Capture the cell that displays the provided text and extract its [X, Y] central coordinate. 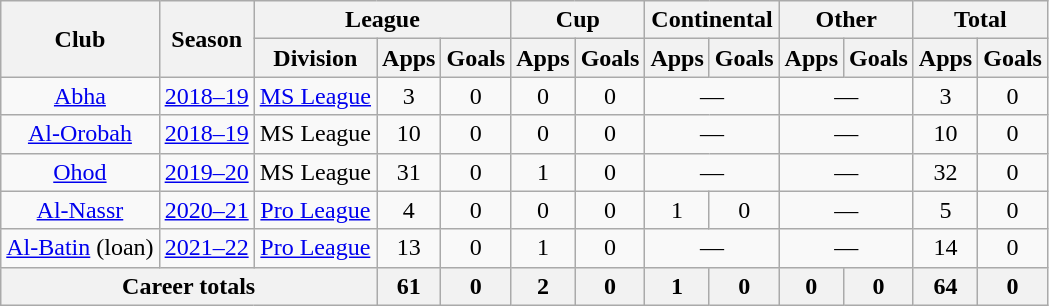
14 [945, 248]
Al-Nassr [80, 210]
2 [543, 286]
5 [945, 210]
Cup [578, 20]
2021–22 [206, 248]
Ohod [80, 172]
64 [945, 286]
31 [409, 172]
Other [846, 20]
Al-Orobah [80, 134]
Abha [80, 96]
13 [409, 248]
Total [980, 20]
Al-Batin (loan) [80, 248]
Division [315, 58]
2020–21 [206, 210]
61 [409, 286]
Club [80, 39]
4 [409, 210]
2019–20 [206, 172]
32 [945, 172]
Season [206, 39]
Career totals [189, 286]
Continental [712, 20]
League [382, 20]
